Find where the given text appears and provide that cell's center as (x, y) coordinate. 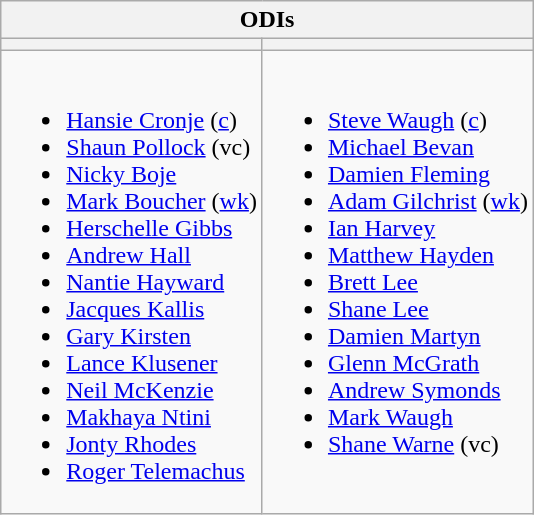
ODIs (268, 20)
